Pinpoint the cell where the given text exists, returning its (x, y) midpoint coordinate. 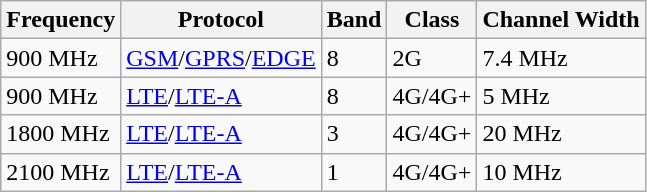
GSM/GPRS/EDGE (221, 58)
1 (354, 172)
1800 MHz (61, 134)
2100 MHz (61, 172)
Frequency (61, 20)
10 MHz (561, 172)
Protocol (221, 20)
Class (432, 20)
5 MHz (561, 96)
7.4 MHz (561, 58)
3 (354, 134)
20 MHz (561, 134)
Channel Width (561, 20)
Band (354, 20)
2G (432, 58)
